Output the (X, Y) coordinate of the center of the cell containing the given text.  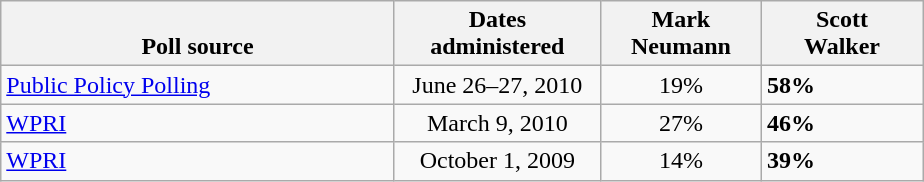
Poll source (198, 34)
March 9, 2010 (497, 123)
ScottWalker (842, 34)
14% (680, 161)
19% (680, 85)
39% (842, 161)
June 26–27, 2010 (497, 85)
27% (680, 123)
46% (842, 123)
Dates administered (497, 34)
58% (842, 85)
October 1, 2009 (497, 161)
Public Policy Polling (198, 85)
MarkNeumann (680, 34)
